From the cell containing the given text, extract its center point as [X, Y] coordinate. 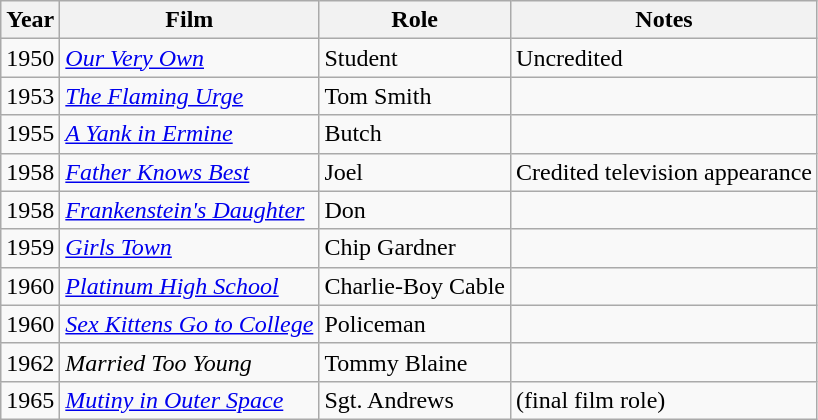
Charlie-Boy Cable [415, 286]
(final film role) [664, 400]
Girls Town [190, 248]
Uncredited [664, 58]
1950 [30, 58]
Film [190, 20]
Notes [664, 20]
Chip Gardner [415, 248]
1962 [30, 362]
1953 [30, 96]
Our Very Own [190, 58]
1965 [30, 400]
Credited television appearance [664, 172]
Role [415, 20]
A Yank in Ermine [190, 134]
Butch [415, 134]
Mutiny in Outer Space [190, 400]
Platinum High School [190, 286]
Sex Kittens Go to College [190, 324]
Frankenstein's Daughter [190, 210]
The Flaming Urge [190, 96]
Student [415, 58]
Tommy Blaine [415, 362]
Tom Smith [415, 96]
Don [415, 210]
Married Too Young [190, 362]
Policeman [415, 324]
1955 [30, 134]
Year [30, 20]
Sgt. Andrews [415, 400]
Joel [415, 172]
Father Knows Best [190, 172]
1959 [30, 248]
